Detect which cell encompasses the target text, then output its [x, y] center coordinate. 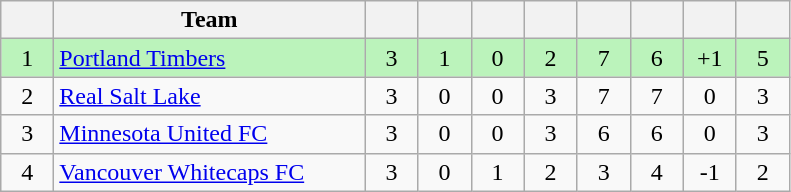
-1 [710, 172]
Team [210, 20]
Minnesota United FC [210, 134]
Real Salt Lake [210, 96]
+1 [710, 58]
5 [762, 58]
Vancouver Whitecaps FC [210, 172]
Portland Timbers [210, 58]
